Detect which cell encompasses the target text, then output its (x, y) center coordinate. 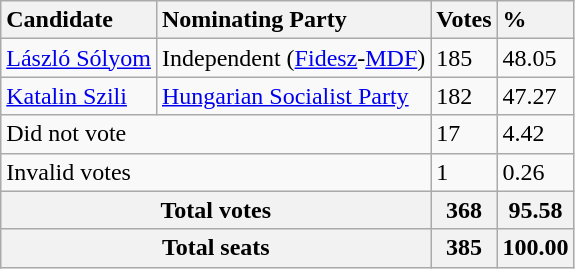
1 (464, 172)
100.00 (536, 248)
4.42 (536, 134)
Invalid votes (216, 172)
17 (464, 134)
László Sólyom (79, 58)
Total seats (216, 248)
182 (464, 96)
Independent (Fidesz-MDF) (293, 58)
Total votes (216, 210)
Candidate (79, 20)
% (536, 20)
47.27 (536, 96)
385 (464, 248)
Nominating Party (293, 20)
48.05 (536, 58)
Votes (464, 20)
Katalin Szili (79, 96)
368 (464, 210)
Did not vote (216, 134)
185 (464, 58)
Hungarian Socialist Party (293, 96)
95.58 (536, 210)
0.26 (536, 172)
